Search for the cell housing the specified text and yield its (X, Y) center coordinate. 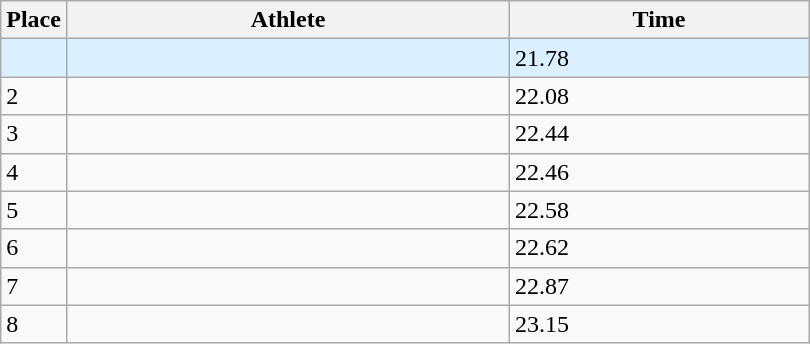
22.58 (660, 210)
6 (34, 248)
Time (660, 20)
8 (34, 324)
3 (34, 134)
22.44 (660, 134)
23.15 (660, 324)
2 (34, 96)
22.62 (660, 248)
21.78 (660, 58)
7 (34, 286)
5 (34, 210)
22.46 (660, 172)
22.87 (660, 286)
Athlete (288, 20)
4 (34, 172)
22.08 (660, 96)
Place (34, 20)
